From the cell containing the given text, extract its center point as [x, y] coordinate. 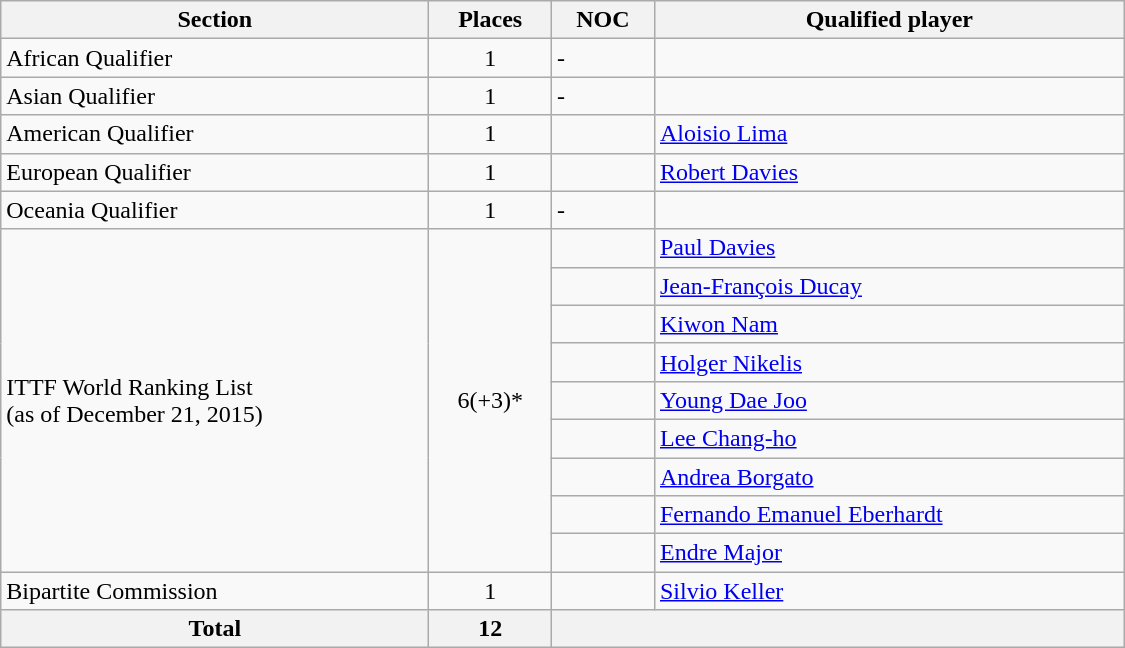
African Qualifier [215, 58]
Jean-François Ducay [889, 286]
12 [490, 629]
Endre Major [889, 553]
Total [215, 629]
Kiwon Nam [889, 324]
Places [490, 20]
6(+3)* [490, 400]
Asian Qualifier [215, 96]
ITTF World Ranking List(as of December 21, 2015) [215, 400]
Lee Chang-ho [889, 438]
Silvio Keller [889, 591]
NOC [602, 20]
Aloisio Lima [889, 134]
Bipartite Commission [215, 591]
Oceania Qualifier [215, 210]
Qualified player [889, 20]
Robert Davies [889, 172]
Young Dae Joo [889, 400]
Paul Davies [889, 248]
Holger Nikelis [889, 362]
European Qualifier [215, 172]
Fernando Emanuel Eberhardt [889, 515]
Section [215, 20]
American Qualifier [215, 134]
Andrea Borgato [889, 477]
